Determine the (X, Y) coordinate at the center of the cell enclosing the given text.  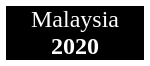
Malaysia 2020 (75, 33)
